Find where the given text appears and provide that cell's center as (x, y) coordinate. 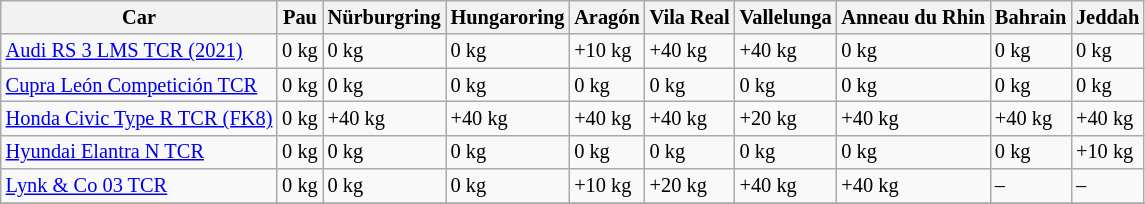
Cupra León Competición TCR (140, 85)
Vallelunga (786, 17)
Audi RS 3 LMS TCR (2021) (140, 51)
Honda Civic Type R TCR (FK8) (140, 118)
Anneau du Rhin (913, 17)
Pau (300, 17)
Lynk & Co 03 TCR (140, 186)
Aragón (606, 17)
Vila Real (690, 17)
Jeddah (1108, 17)
Hungaroring (508, 17)
Bahrain (1030, 17)
Car (140, 17)
Hyundai Elantra N TCR (140, 152)
Nürburgring (384, 17)
